For the text-containing cell, return its midpoint in [x, y] coordinate format. 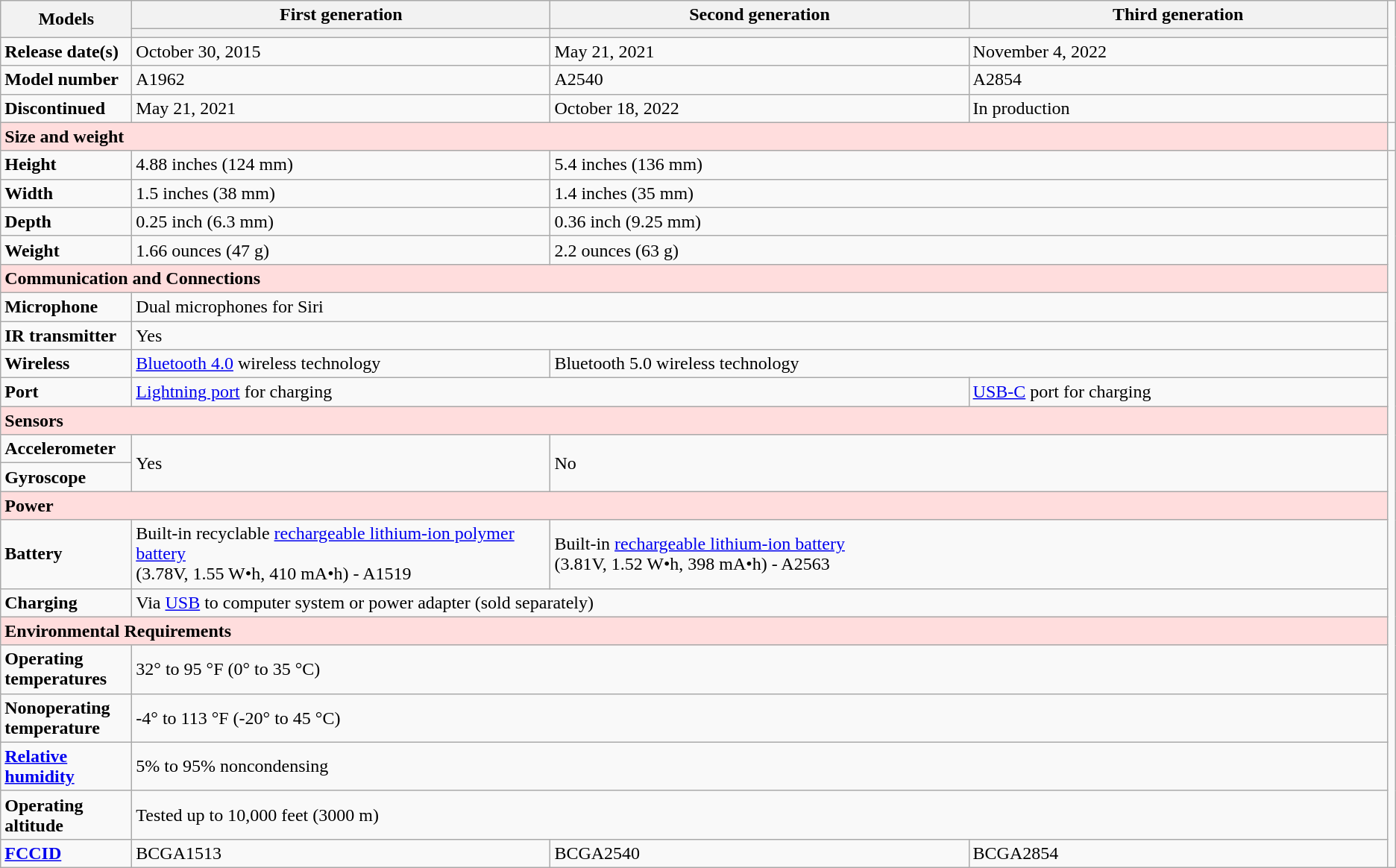
Operating altitude [66, 814]
Tested up to 10,000 feet (3000 m) [759, 814]
November 4, 2022 [1178, 51]
Gyroscope [66, 477]
0.36 inch (9.25 mm) [969, 221]
1.5 inches (38 mm) [342, 193]
USB-C port for charging [1178, 392]
Charging [66, 603]
Third generation [1178, 15]
FCCID [66, 853]
October 18, 2022 [759, 108]
Communication and Connections [694, 278]
Battery [66, 554]
Microphone [66, 306]
No [969, 463]
First generation [342, 15]
Relative humidity [66, 767]
Height [66, 165]
Size and weight [694, 136]
A2540 [759, 80]
Port [66, 392]
Bluetooth 4.0 wireless technology [342, 364]
In production [1178, 108]
BCGA1513 [342, 853]
Width [66, 193]
Second generation [759, 15]
IR transmitter [66, 335]
Operating temperatures [66, 670]
Accelerometer [66, 449]
Discontinued [66, 108]
Dual microphones for Siri [759, 306]
Built-in rechargeable lithium-ion battery(3.81V, 1.52 W•h, 398 mA•h) - A2563 [969, 554]
0.25 inch (6.3 mm) [342, 221]
2.2 ounces (63 g) [969, 250]
Bluetooth 5.0 wireless technology [969, 364]
A2854 [1178, 80]
BCGA2854 [1178, 853]
Wireless [66, 364]
5.4 inches (136 mm) [969, 165]
BCGA2540 [759, 853]
Nonoperating temperature [66, 717]
1.4 inches (35 mm) [969, 193]
A1962 [342, 80]
Release date(s) [66, 51]
-4° to 113 °F (-20° to 45 °C) [759, 717]
1.66 ounces (47 g) [342, 250]
Weight [66, 250]
Sensors [694, 421]
5% to 95% noncondensing [759, 767]
4.88 inches (124 mm) [342, 165]
October 30, 2015 [342, 51]
Models [66, 19]
Via USB to computer system or power adapter (sold separately) [759, 603]
Environmental Requirements [694, 631]
Model number [66, 80]
Built-in recyclable rechargeable lithium-ion polymer battery(3.78V, 1.55 W•h, 410 mA•h) - A1519 [342, 554]
32° to 95 °F (0° to 35 °C) [759, 670]
Power [694, 506]
Lightning port for charging [550, 392]
Depth [66, 221]
